Return the [x, y] coordinate for the center point of the cell that contains the specified text.  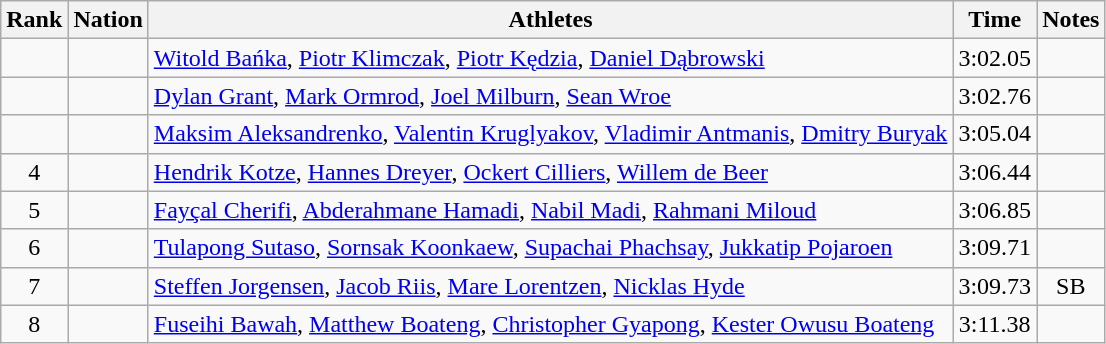
Notes [1071, 20]
3:02.76 [995, 96]
Rank [34, 20]
3:09.73 [995, 286]
Fuseihi Bawah, Matthew Boateng, Christopher Gyapong, Kester Owusu Boateng [550, 324]
SB [1071, 286]
Fayçal Cherifi, Abderahmane Hamadi, Nabil Madi, Rahmani Miloud [550, 210]
8 [34, 324]
6 [34, 248]
3:06.85 [995, 210]
Witold Bańka, Piotr Klimczak, Piotr Kędzia, Daniel Dąbrowski [550, 58]
Time [995, 20]
3:05.04 [995, 134]
Nation [108, 20]
3:02.05 [995, 58]
Athletes [550, 20]
7 [34, 286]
5 [34, 210]
Hendrik Kotze, Hannes Dreyer, Ockert Cilliers, Willem de Beer [550, 172]
Maksim Aleksandrenko, Valentin Kruglyakov, Vladimir Antmanis, Dmitry Buryak [550, 134]
3:09.71 [995, 248]
3:11.38 [995, 324]
Tulapong Sutaso, Sornsak Koonkaew, Supachai Phachsay, Jukkatip Pojaroen [550, 248]
3:06.44 [995, 172]
Dylan Grant, Mark Ormrod, Joel Milburn, Sean Wroe [550, 96]
Steffen Jorgensen, Jacob Riis, Mare Lorentzen, Nicklas Hyde [550, 286]
4 [34, 172]
